From the cell containing the given text, extract its center point as (X, Y) coordinate. 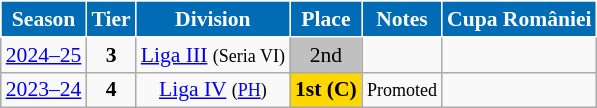
Tier (110, 19)
3 (110, 55)
2023–24 (44, 90)
Promoted (402, 90)
Notes (402, 19)
4 (110, 90)
Liga III (Seria VI) (213, 55)
1st (C) (326, 90)
2nd (326, 55)
Division (213, 19)
Season (44, 19)
2024–25 (44, 55)
Liga IV (PH) (213, 90)
Cupa României (520, 19)
Place (326, 19)
